Identify which cell holds the provided text, then report its (X, Y) central coordinate. 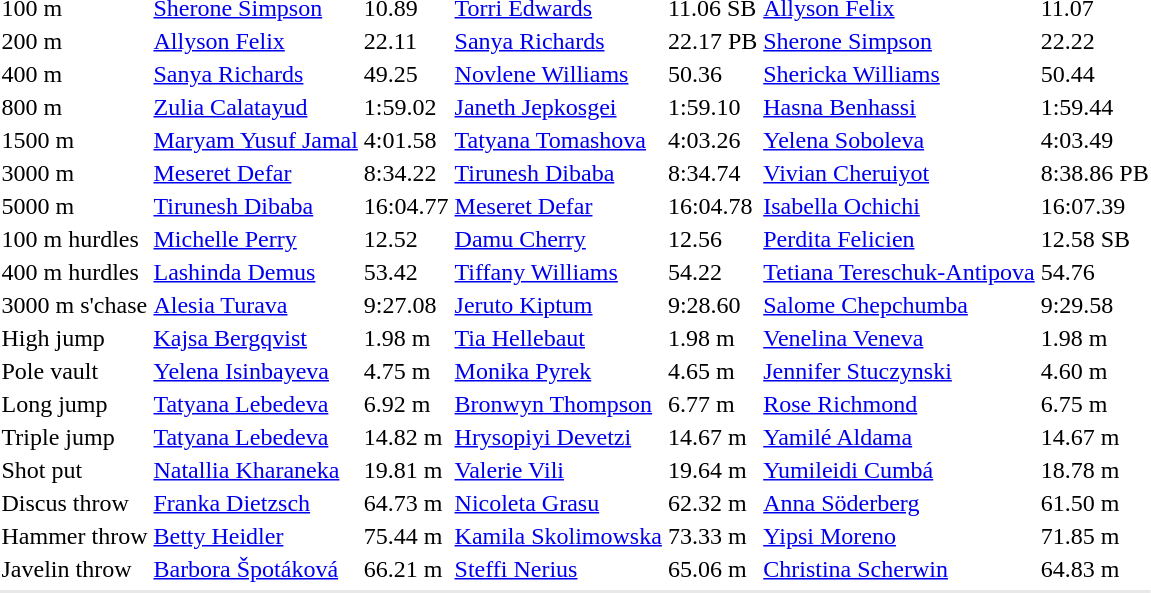
Natallia Kharaneka (256, 470)
Alesia Turava (256, 305)
Kamila Skolimowska (558, 536)
16:04.77 (406, 206)
1:59.44 (1094, 107)
4.75 m (406, 371)
Barbora Špotáková (256, 569)
61.50 m (1094, 503)
1:59.10 (712, 107)
400 m (74, 74)
3000 m s'chase (74, 305)
Maryam Yusuf Jamal (256, 140)
9:29.58 (1094, 305)
22.22 (1094, 41)
Tiffany Williams (558, 272)
Valerie Vili (558, 470)
High jump (74, 338)
Yelena Isinbayeva (256, 371)
62.32 m (712, 503)
Long jump (74, 404)
3000 m (74, 173)
12.58 SB (1094, 239)
Michelle Perry (256, 239)
4:03.26 (712, 140)
66.21 m (406, 569)
16:07.39 (1094, 206)
Sherone Simpson (899, 41)
19.64 m (712, 470)
Venelina Veneva (899, 338)
71.85 m (1094, 536)
18.78 m (1094, 470)
Janeth Jepkosgei (558, 107)
Hrysopiyi Devetzi (558, 437)
Pole vault (74, 371)
Yumileidi Cumbá (899, 470)
Tetiana Tereschuk-Antipova (899, 272)
1:59.02 (406, 107)
Yamilé Aldama (899, 437)
Tatyana Tomashova (558, 140)
6.92 m (406, 404)
4:03.49 (1094, 140)
12.52 (406, 239)
400 m hurdles (74, 272)
Salome Chepchumba (899, 305)
Kajsa Bergqvist (256, 338)
50.44 (1094, 74)
Tia Hellebaut (558, 338)
9:28.60 (712, 305)
Triple jump (74, 437)
8:38.86 PB (1094, 173)
64.83 m (1094, 569)
Hammer throw (74, 536)
Zulia Calatayud (256, 107)
54.22 (712, 272)
Monika Pyrek (558, 371)
200 m (74, 41)
Christina Scherwin (899, 569)
Isabella Ochichi (899, 206)
Anna Söderberg (899, 503)
Allyson Felix (256, 41)
Lashinda Demus (256, 272)
16:04.78 (712, 206)
49.25 (406, 74)
Yelena Soboleva (899, 140)
6.75 m (1094, 404)
75.44 m (406, 536)
1500 m (74, 140)
4.65 m (712, 371)
22.17 PB (712, 41)
Discus throw (74, 503)
Steffi Nerius (558, 569)
6.77 m (712, 404)
9:27.08 (406, 305)
Perdita Felicien (899, 239)
Jennifer Stuczynski (899, 371)
12.56 (712, 239)
Javelin throw (74, 569)
Bronwyn Thompson (558, 404)
4:01.58 (406, 140)
Hasna Benhassi (899, 107)
8:34.22 (406, 173)
54.76 (1094, 272)
64.73 m (406, 503)
Vivian Cheruiyot (899, 173)
8:34.74 (712, 173)
Yipsi Moreno (899, 536)
Franka Dietzsch (256, 503)
800 m (74, 107)
53.42 (406, 272)
65.06 m (712, 569)
Shot put (74, 470)
14.82 m (406, 437)
50.36 (712, 74)
Jeruto Kiptum (558, 305)
Rose Richmond (899, 404)
22.11 (406, 41)
Novlene Williams (558, 74)
100 m hurdles (74, 239)
4.60 m (1094, 371)
73.33 m (712, 536)
19.81 m (406, 470)
Damu Cherry (558, 239)
Nicoleta Grasu (558, 503)
Betty Heidler (256, 536)
5000 m (74, 206)
Shericka Williams (899, 74)
